Provide the (X, Y) coordinate of the cell's center where the given text is located.  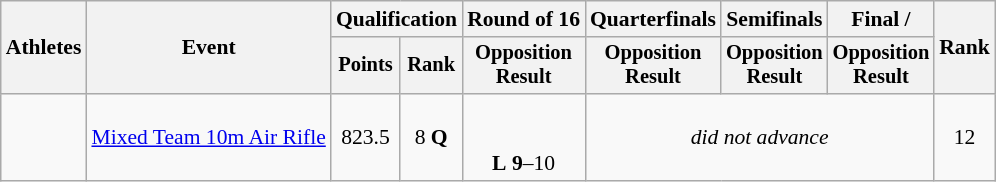
Qualification (396, 19)
did not advance (760, 138)
12 (964, 138)
L 9–10 (524, 138)
Points (366, 66)
Round of 16 (524, 19)
Final / (882, 19)
8 Q (431, 138)
Athletes (44, 48)
Semifinals (774, 19)
Mixed Team 10m Air Rifle (208, 138)
Quarterfinals (653, 19)
823.5 (366, 138)
Event (208, 48)
